For the text-containing cell, return its midpoint in [X, Y] coordinate format. 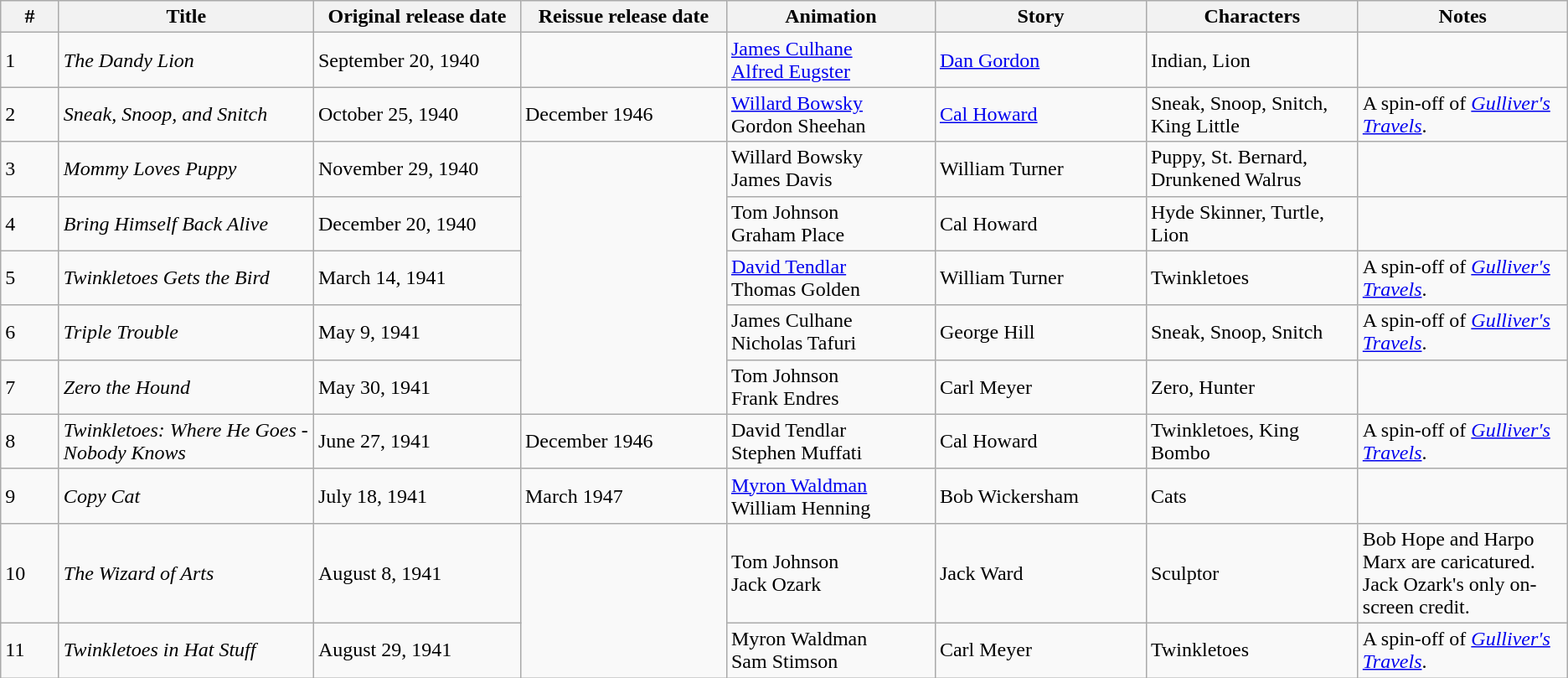
Willard BowskyJames Davis [831, 169]
Triple Trouble [186, 332]
May 30, 1941 [417, 387]
Indian, Lion [1251, 60]
5 [30, 278]
Tom JohnsonFrank Endres [831, 387]
1 [30, 60]
Copy Cat [186, 496]
Zero the Hound [186, 387]
David TendlarStephen Muffati [831, 441]
June 27, 1941 [417, 441]
Zero, Hunter [1251, 387]
Puppy, St. Bernard, Drunkened Walrus [1251, 169]
Dan Gordon [1040, 60]
July 18, 1941 [417, 496]
10 [30, 573]
George Hill [1040, 332]
Characters [1251, 17]
The Wizard of Arts [186, 573]
Original release date [417, 17]
Sneak, Snoop, and Snitch [186, 114]
March 1947 [623, 496]
James CulhaneNicholas Tafuri [831, 332]
The Dandy Lion [186, 60]
Cats [1251, 496]
11 [30, 650]
Tom JohnsonGraham Place [831, 223]
Bring Himself Back Alive [186, 223]
August 29, 1941 [417, 650]
James CulhaneAlfred Eugster [831, 60]
Sneak, Snoop, Snitch, King Little [1251, 114]
Twinkletoes, King Bombo [1251, 441]
Twinkletoes Gets the Bird [186, 278]
September 20, 1940 [417, 60]
Myron WaldmanWilliam Henning [831, 496]
Mommy Loves Puppy [186, 169]
March 14, 1941 [417, 278]
Title [186, 17]
November 29, 1940 [417, 169]
Twinkletoes: Where He Goes - Nobody Knows [186, 441]
Willard BowskyGordon Sheehan [831, 114]
# [30, 17]
David TendlarThomas Golden [831, 278]
Bob Wickersham [1040, 496]
7 [30, 387]
2 [30, 114]
Jack Ward [1040, 573]
Hyde Skinner, Turtle, Lion [1251, 223]
Twinkletoes in Hat Stuff [186, 650]
8 [30, 441]
October 25, 1940 [417, 114]
December 20, 1940 [417, 223]
Reissue release date [623, 17]
May 9, 1941 [417, 332]
Sculptor [1251, 573]
Myron WaldmanSam Stimson [831, 650]
Notes [1462, 17]
Animation [831, 17]
9 [30, 496]
3 [30, 169]
4 [30, 223]
Story [1040, 17]
Bob Hope and Harpo Marx are caricatured.Jack Ozark's only on-screen credit. [1462, 573]
August 8, 1941 [417, 573]
6 [30, 332]
Tom JohnsonJack Ozark [831, 573]
Sneak, Snoop, Snitch [1251, 332]
